Pinpoint the cell where the given text exists, returning its [x, y] midpoint coordinate. 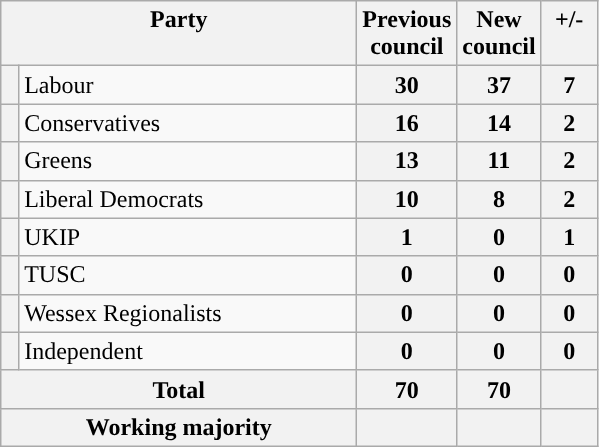
7 [569, 85]
Conservatives [188, 123]
14 [499, 123]
New council [499, 34]
13 [407, 161]
8 [499, 199]
Liberal Democrats [188, 199]
Independent [188, 351]
+/- [569, 34]
Party [179, 34]
10 [407, 199]
TUSC [188, 275]
11 [499, 161]
16 [407, 123]
30 [407, 85]
Total [179, 389]
Greens [188, 161]
Working majority [179, 427]
37 [499, 85]
Labour [188, 85]
Wessex Regionalists [188, 313]
Previous council [407, 34]
UKIP [188, 237]
